Identify which cell holds the provided text, then report its (x, y) central coordinate. 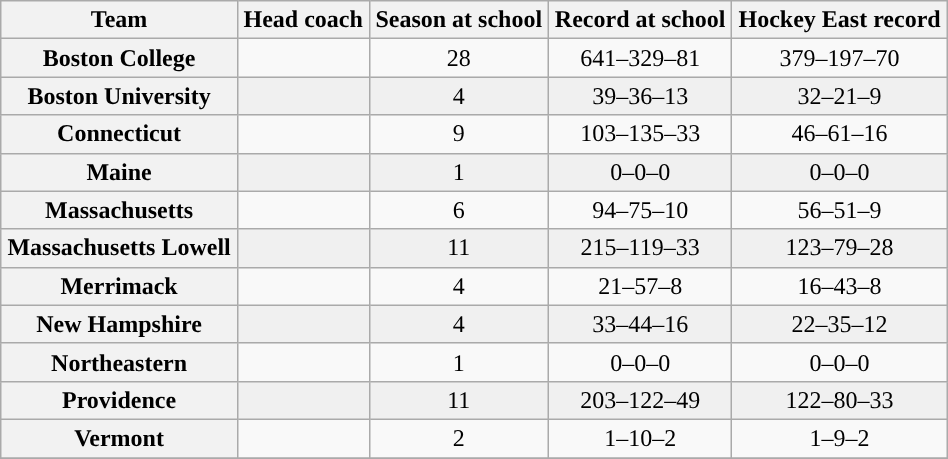
Providence (120, 400)
2 (458, 438)
Northeastern (120, 362)
Maine (120, 172)
21–57–8 (640, 286)
122–80–33 (840, 400)
94–75–10 (640, 210)
39–36–13 (640, 96)
Massachusetts Lowell (120, 248)
32–21–9 (840, 96)
Vermont (120, 438)
16–43–8 (840, 286)
Team (120, 20)
33–44–16 (640, 324)
46–61–16 (840, 134)
Boston College (120, 58)
Merrimack (120, 286)
28 (458, 58)
Head coach (303, 20)
Record at school (640, 20)
641–329–81 (640, 58)
New Hampshire (120, 324)
1–10–2 (640, 438)
9 (458, 134)
215–119–33 (640, 248)
22–35–12 (840, 324)
Boston University (120, 96)
Season at school (458, 20)
1–9–2 (840, 438)
Hockey East record (840, 20)
203–122–49 (640, 400)
Connecticut (120, 134)
123–79–28 (840, 248)
6 (458, 210)
379–197–70 (840, 58)
56–51–9 (840, 210)
103–135–33 (640, 134)
Massachusetts (120, 210)
